Output the [x, y] coordinate of the center of the cell containing the given text.  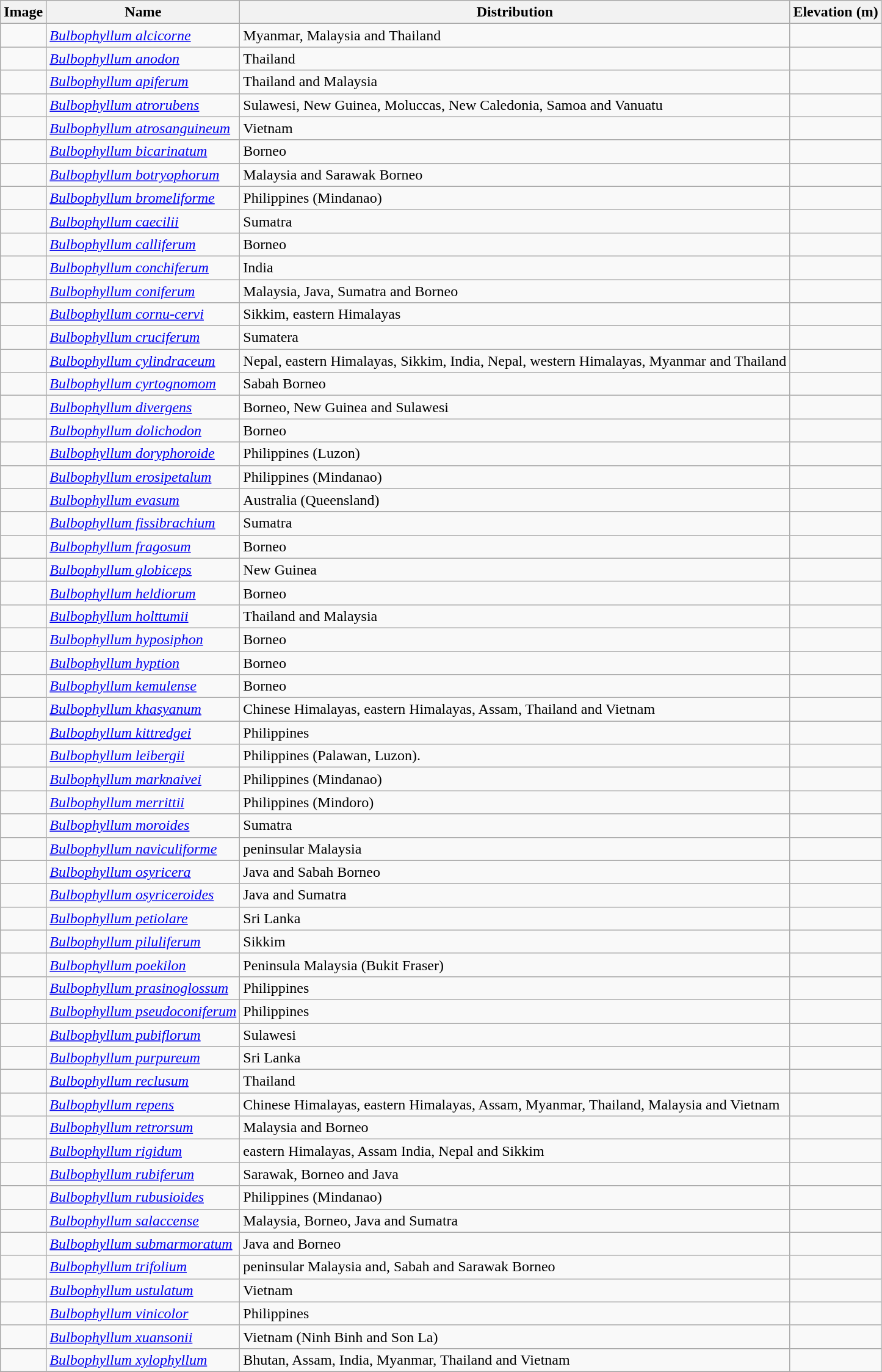
Bulbophyllum atrosanguineum [143, 128]
Java and Sumatra [515, 895]
Bulbophyllum repens [143, 1105]
Distribution [515, 12]
Bulbophyllum cruciferum [143, 338]
Bulbophyllum prasinoglossum [143, 988]
Sulawesi, New Guinea, Moluccas, New Caledonia, Samoa and Vanuatu [515, 105]
Malaysia, Borneo, Java and Sumatra [515, 1221]
Bulbophyllum coniferum [143, 291]
Bulbophyllum moroides [143, 826]
Philippines (Palawan, Luzon). [515, 756]
Malaysia and Sarawak Borneo [515, 175]
Bulbophyllum fragosum [143, 546]
Sarawak, Borneo and Java [515, 1174]
Bulbophyllum khasyanum [143, 710]
Bulbophyllum anodon [143, 59]
Bulbophyllum rubiferum [143, 1174]
Bulbophyllum holttumii [143, 616]
Bulbophyllum kittredgei [143, 733]
Bulbophyllum fissibrachium [143, 523]
Sikkim [515, 942]
Sabah Borneo [515, 384]
Sikkim, eastern Himalayas [515, 314]
Sumatera [515, 338]
Chinese Himalayas, eastern Himalayas, Assam, Myanmar, Thailand, Malaysia and Vietnam [515, 1105]
Name [143, 12]
Nepal, eastern Himalayas, Sikkim, India, Nepal, western Himalayas, Myanmar and Thailand [515, 361]
Australia (Queensland) [515, 500]
Vietnam (Ninh Binh and Son La) [515, 1337]
Bulbophyllum xuansonii [143, 1337]
Bulbophyllum trifolium [143, 1267]
Bulbophyllum atrorubens [143, 105]
Bulbophyllum rubusioides [143, 1197]
Chinese Himalayas, eastern Himalayas, Assam, Thailand and Vietnam [515, 710]
Bulbophyllum kemulense [143, 686]
Bulbophyllum submarmoratum [143, 1244]
Bulbophyllum conchiferum [143, 267]
Bulbophyllum merrittii [143, 802]
India [515, 267]
Bulbophyllum bromeliforme [143, 198]
Bulbophyllum pseudoconiferum [143, 1011]
Bulbophyllum osyriceroides [143, 895]
peninsular Malaysia [515, 849]
Philippines (Luzon) [515, 454]
Java and Borneo [515, 1244]
Bulbophyllum reclusum [143, 1081]
Peninsula Malaysia (Bukit Fraser) [515, 965]
Bulbophyllum globiceps [143, 570]
Malaysia, Java, Sumatra and Borneo [515, 291]
Bulbophyllum leibergii [143, 756]
Bulbophyllum retrorsum [143, 1128]
Bulbophyllum hyption [143, 662]
Bulbophyllum xylophyllum [143, 1360]
Bulbophyllum marknaivei [143, 779]
Bulbophyllum osyricera [143, 872]
Bulbophyllum cornu-cervi [143, 314]
Bulbophyllum poekilon [143, 965]
Bulbophyllum divergens [143, 407]
Bulbophyllum erosipetalum [143, 477]
Bulbophyllum doryphoroide [143, 454]
Bulbophyllum hyposiphon [143, 639]
eastern Himalayas, Assam India, Nepal and Sikkim [515, 1151]
Bulbophyllum purpureum [143, 1058]
Myanmar, Malaysia and Thailand [515, 35]
Malaysia and Borneo [515, 1128]
Bulbophyllum salaccense [143, 1221]
Bulbophyllum bicarinatum [143, 151]
Bulbophyllum apiferum [143, 82]
Bulbophyllum heldiorum [143, 593]
New Guinea [515, 570]
Borneo, New Guinea and Sulawesi [515, 407]
Bulbophyllum petiolare [143, 918]
Bulbophyllum piluliferum [143, 942]
Bulbophyllum dolichodon [143, 430]
Bulbophyllum caecilii [143, 221]
Bulbophyllum cylindraceum [143, 361]
Bulbophyllum rigidum [143, 1151]
Bulbophyllum pubiflorum [143, 1035]
peninsular Malaysia and, Sabah and Sarawak Borneo [515, 1267]
Bulbophyllum ustulatum [143, 1290]
Bulbophyllum evasum [143, 500]
Sulawesi [515, 1035]
Bulbophyllum alcicorne [143, 35]
Elevation (m) [836, 12]
Bulbophyllum vinicolor [143, 1313]
Bulbophyllum cyrtognomom [143, 384]
Image [23, 12]
Bulbophyllum calliferum [143, 244]
Philippines (Mindoro) [515, 802]
Bhutan, Assam, India, Myanmar, Thailand and Vietnam [515, 1360]
Java and Sabah Borneo [515, 872]
Bulbophyllum naviculiforme [143, 849]
Bulbophyllum botryophorum [143, 175]
